Detect which cell encompasses the target text, then output its [x, y] center coordinate. 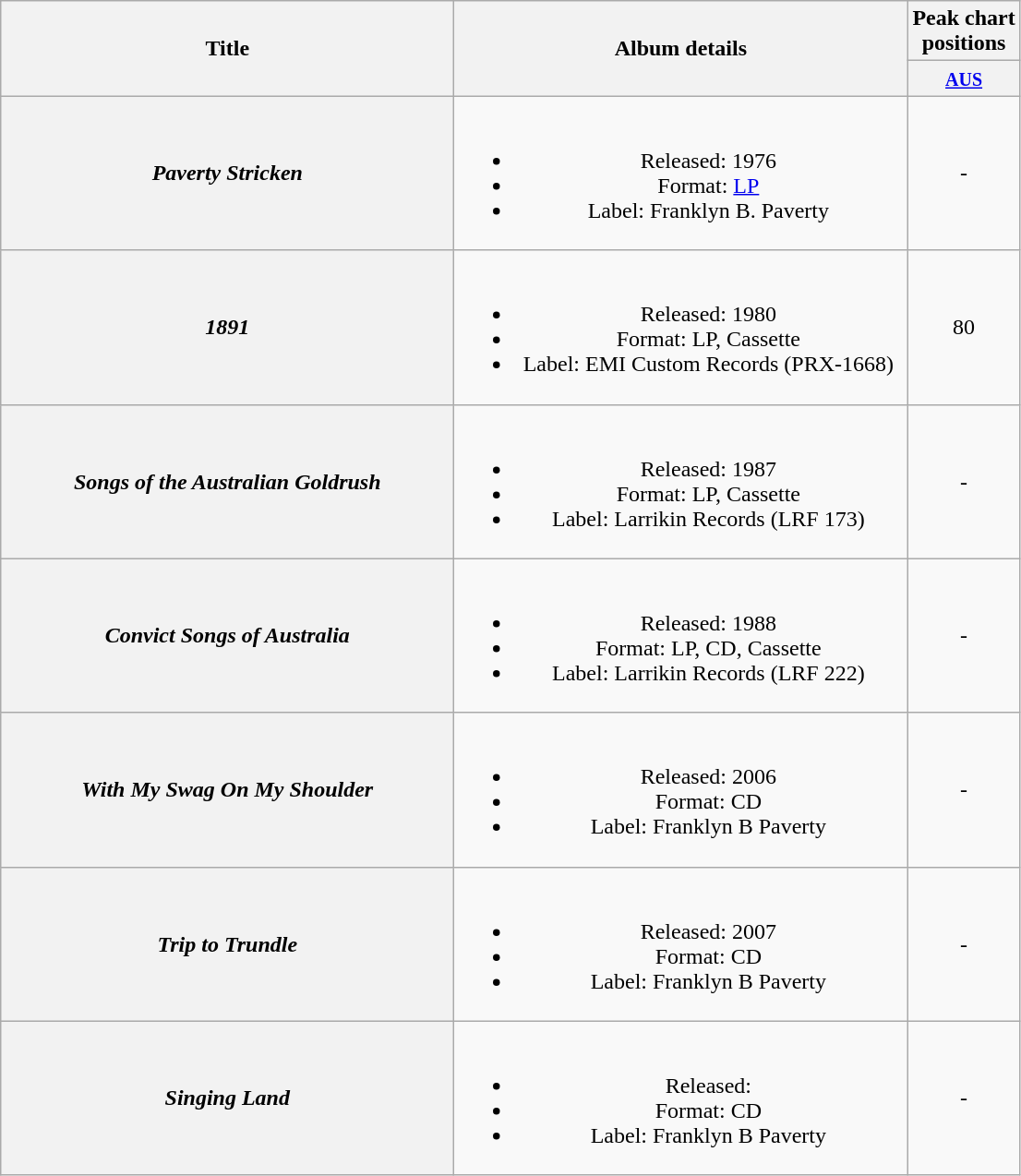
Released: 1988Format: LP, CD, CassetteLabel: Larrikin Records (LRF 222) [681, 635]
Singing Land [227, 1098]
AUS [964, 78]
Released: 1976Format: LPLabel: Franklyn B. Paverty [681, 174]
Released: 1980Format: LP, CassetteLabel: EMI Custom Records (PRX-1668) [681, 327]
Convict Songs of Australia [227, 635]
1891 [227, 327]
Released: 1987Format: LP, CassetteLabel: Larrikin Records (LRF 173) [681, 482]
Album details [681, 48]
Title [227, 48]
Peak chartpositions [964, 31]
Released:Format: CDLabel: Franklyn B Paverty [681, 1098]
Trip to Trundle [227, 943]
With My Swag On My Shoulder [227, 790]
Paverty Stricken [227, 174]
80 [964, 327]
Released: 2007Format: CDLabel: Franklyn B Paverty [681, 943]
Songs of the Australian Goldrush [227, 482]
Released: 2006Format: CDLabel: Franklyn B Paverty [681, 790]
